Detect which cell encompasses the target text, then output its (X, Y) center coordinate. 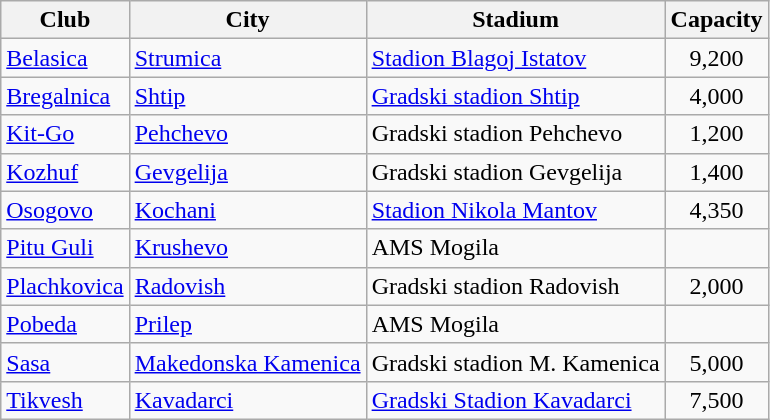
1,400 (716, 172)
Krushevo (248, 248)
7,500 (716, 400)
1,200 (716, 134)
Gradski stadion M. Kamenica (516, 362)
Gradski stadion Pehchevo (516, 134)
Kochani (248, 210)
Gradski stadion Gevgelija (516, 172)
Gradski stadion Radovish (516, 286)
Prilep (248, 324)
Gradski stadion Shtip (516, 96)
Makedonska Kamenica (248, 362)
Shtip (248, 96)
Gevgelija (248, 172)
Pobeda (65, 324)
2,000 (716, 286)
Kit-Go (65, 134)
4,350 (716, 210)
Stadion Nikola Mantov (516, 210)
Gradski Stadion Kavadarci (516, 400)
City (248, 20)
Belasica (65, 58)
Sasa (65, 362)
Kavadarci (248, 400)
Kozhuf (65, 172)
5,000 (716, 362)
Plachkovica (65, 286)
Tikvesh (65, 400)
Club (65, 20)
Pehchevo (248, 134)
Strumica (248, 58)
Stadium (516, 20)
Capacity (716, 20)
Bregalnica (65, 96)
Osogovo (65, 210)
9,200 (716, 58)
Pitu Guli (65, 248)
Radovish (248, 286)
4,000 (716, 96)
Stadion Blagoj Istatov (516, 58)
